Identify which cell holds the provided text, then report its (X, Y) central coordinate. 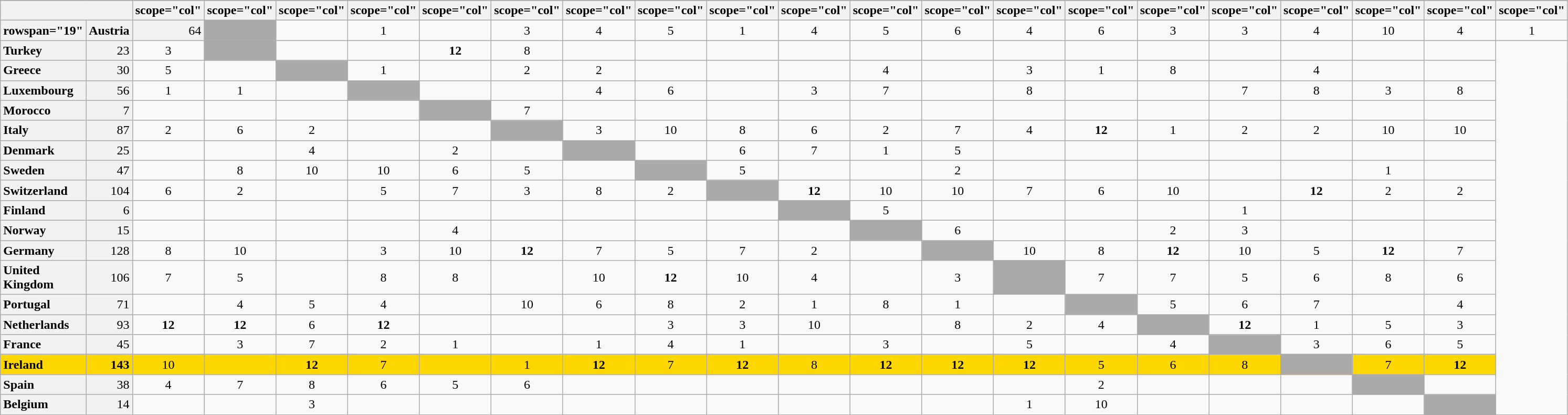
United Kingdom (43, 277)
rowspan="19" (43, 30)
Denmark (43, 150)
47 (109, 170)
143 (109, 365)
Belgium (43, 404)
87 (109, 130)
64 (168, 30)
Portugal (43, 305)
Norway (43, 230)
Germany (43, 251)
104 (109, 190)
56 (109, 90)
128 (109, 251)
France (43, 345)
25 (109, 150)
Greece (43, 70)
71 (109, 305)
Ireland (43, 365)
15 (109, 230)
Austria (109, 30)
Italy (43, 130)
Morocco (43, 110)
93 (109, 325)
38 (109, 385)
30 (109, 70)
14 (109, 404)
23 (109, 50)
Switzerland (43, 190)
Turkey (43, 50)
Luxembourg (43, 90)
Finland (43, 210)
106 (109, 277)
45 (109, 345)
Sweden (43, 170)
Spain (43, 385)
Netherlands (43, 325)
